Provide the (X, Y) coordinate of the cell's center where the given text is located.  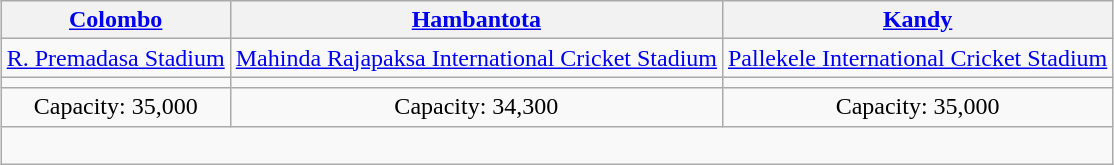
Colombo (116, 20)
R. Premadasa Stadium (116, 58)
Mahinda Rajapaksa International Cricket Stadium (476, 58)
Kandy (917, 20)
Pallekele International Cricket Stadium (917, 58)
Hambantota (476, 20)
Capacity: 34,300 (476, 107)
